Identify which cell holds the provided text, then report its [X, Y] central coordinate. 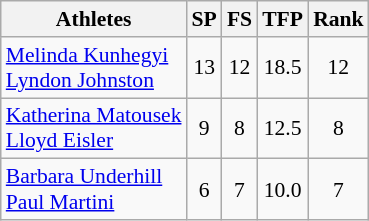
12.5 [282, 128]
Barbara UnderhillPaul Martini [94, 190]
6 [204, 190]
Athletes [94, 19]
13 [204, 68]
Rank [338, 19]
SP [204, 19]
10.0 [282, 190]
FS [240, 19]
Katherina MatousekLloyd Eisler [94, 128]
9 [204, 128]
Melinda KunhegyiLyndon Johnston [94, 68]
TFP [282, 19]
18.5 [282, 68]
